Determine the [x, y] coordinate at the center of the cell enclosing the given text.  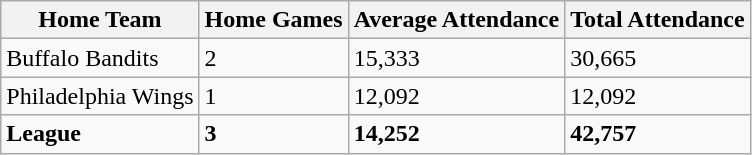
Home Team [100, 20]
1 [274, 96]
30,665 [658, 58]
Average Attendance [456, 20]
League [100, 134]
Home Games [274, 20]
2 [274, 58]
3 [274, 134]
Total Attendance [658, 20]
Philadelphia Wings [100, 96]
42,757 [658, 134]
15,333 [456, 58]
Buffalo Bandits [100, 58]
14,252 [456, 134]
